Output the [X, Y] coordinate of the center of the cell containing the given text.  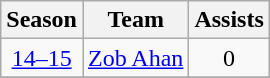
Team [135, 20]
Zob Ahan [135, 58]
Assists [229, 20]
Season [42, 20]
0 [229, 58]
14–15 [42, 58]
